Locate the cell with the specified text and output its (x, y) center coordinate. 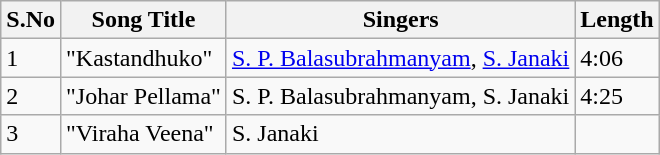
S. Janaki (400, 134)
3 (31, 134)
S.No (31, 20)
Song Title (143, 20)
4:06 (617, 58)
Singers (400, 20)
"Kastandhuko" (143, 58)
"Johar Pellama" (143, 96)
"Viraha Veena" (143, 134)
2 (31, 96)
Length (617, 20)
1 (31, 58)
4:25 (617, 96)
